Return the [X, Y] coordinate for the center point of the cell that contains the specified text.  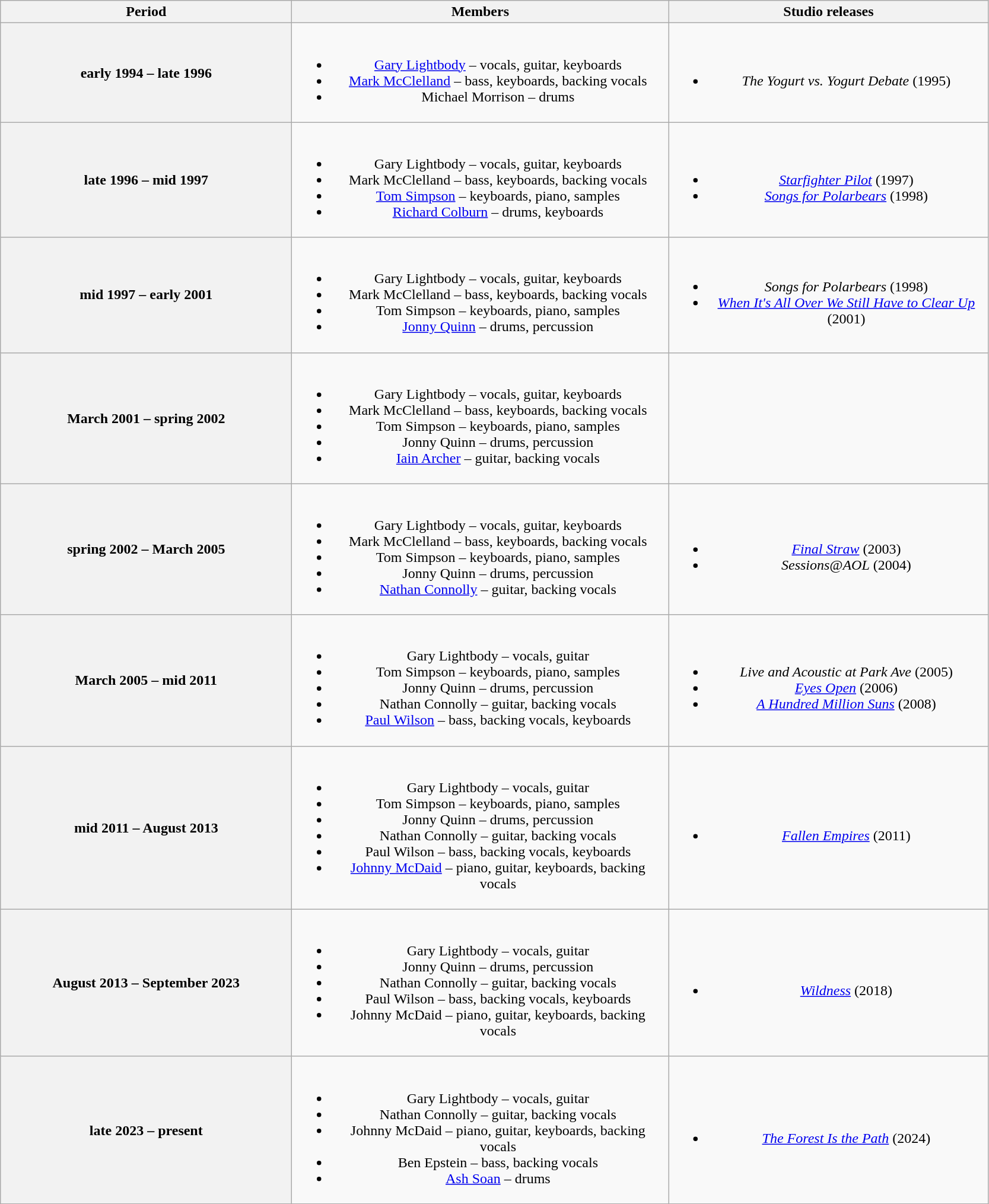
Wildness (2018) [828, 983]
early 1994 – late 1996 [146, 72]
Starfighter Pilot (1997)Songs for Polarbears (1998) [828, 180]
Final Straw (2003)Sessions@AOL (2004) [828, 549]
late 1996 – mid 1997 [146, 180]
spring 2002 – March 2005 [146, 549]
Gary Lightbody – vocals, guitar, keyboardsMark McClelland – bass, keyboards, backing vocalsMichael Morrison – drums [481, 72]
mid 1997 – early 2001 [146, 295]
Studio releases [828, 12]
mid 2011 – August 2013 [146, 827]
Songs for Polarbears (1998) When It's All Over We Still Have to Clear Up (2001) [828, 295]
Live and Acoustic at Park Ave (2005)Eyes Open (2006)A Hundred Million Suns (2008) [828, 680]
August 2013 – September 2023 [146, 983]
Members [481, 12]
March 2005 – mid 2011 [146, 680]
late 2023 – present [146, 1130]
March 2001 – spring 2002 [146, 418]
The Forest Is the Path (2024) [828, 1130]
The Yogurt vs. Yogurt Debate (1995) [828, 72]
Fallen Empires (2011) [828, 827]
Period [146, 12]
